Find where the given text appears and provide that cell's center as (x, y) coordinate. 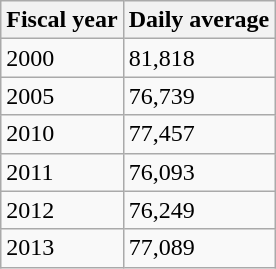
Fiscal year (62, 20)
2000 (62, 58)
2012 (62, 210)
Daily average (199, 20)
2013 (62, 248)
81,818 (199, 58)
76,739 (199, 96)
76,249 (199, 210)
2005 (62, 96)
76,093 (199, 172)
77,457 (199, 134)
2011 (62, 172)
2010 (62, 134)
77,089 (199, 248)
